Detect which cell encompasses the target text, then output its (x, y) center coordinate. 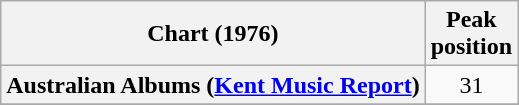
Australian Albums (Kent Music Report) (213, 85)
31 (471, 85)
Peakposition (471, 34)
Chart (1976) (213, 34)
